Extract the (X, Y) coordinate from the center of the cell holding the provided text.  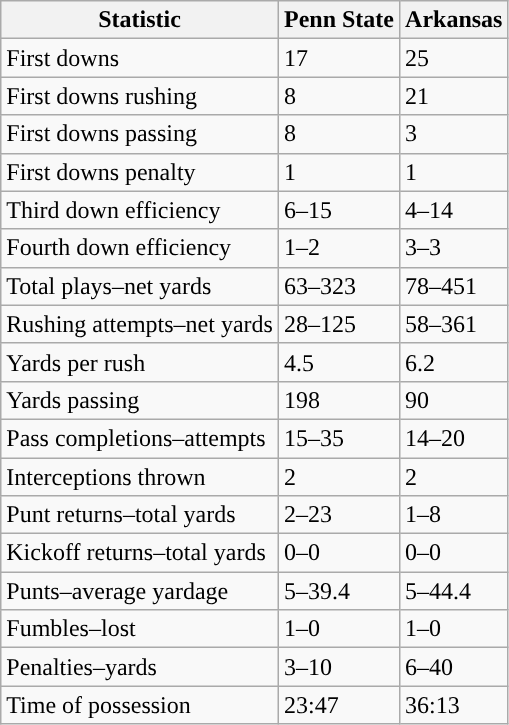
28–125 (338, 324)
5–39.4 (338, 591)
3–3 (454, 248)
17 (338, 58)
5–44.4 (454, 591)
36:13 (454, 705)
14–20 (454, 438)
4–14 (454, 210)
Time of possession (140, 705)
78–451 (454, 286)
Penn State (338, 20)
Interceptions thrown (140, 477)
First downs passing (140, 134)
1–2 (338, 248)
6.2 (454, 362)
1–8 (454, 515)
Punts–average yardage (140, 591)
Fourth down efficiency (140, 248)
23:47 (338, 705)
First downs penalty (140, 172)
3–10 (338, 667)
Penalties–yards (140, 667)
Pass completions–attempts (140, 438)
4.5 (338, 362)
198 (338, 400)
Arkansas (454, 20)
2–23 (338, 515)
Yards per rush (140, 362)
Kickoff returns–total yards (140, 553)
3 (454, 134)
25 (454, 58)
First downs (140, 58)
Total plays–net yards (140, 286)
Fumbles–lost (140, 629)
Third down efficiency (140, 210)
15–35 (338, 438)
Statistic (140, 20)
63–323 (338, 286)
Rushing attempts–net yards (140, 324)
First downs rushing (140, 96)
90 (454, 400)
Yards passing (140, 400)
21 (454, 96)
6–15 (338, 210)
6–40 (454, 667)
Punt returns–total yards (140, 515)
58–361 (454, 324)
